Return (x, y) of the center of cell containing provided text 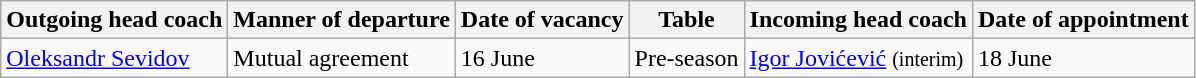
Outgoing head coach (114, 20)
Table (686, 20)
Date of vacancy (542, 20)
Igor Jovićević (interim) (858, 58)
Incoming head coach (858, 20)
16 June (542, 58)
Oleksandr Sevidov (114, 58)
Mutual agreement (342, 58)
Date of appointment (1083, 20)
Manner of departure (342, 20)
18 June (1083, 58)
Pre-season (686, 58)
